Return the [X, Y] coordinate for the center point of the cell that contains the specified text.  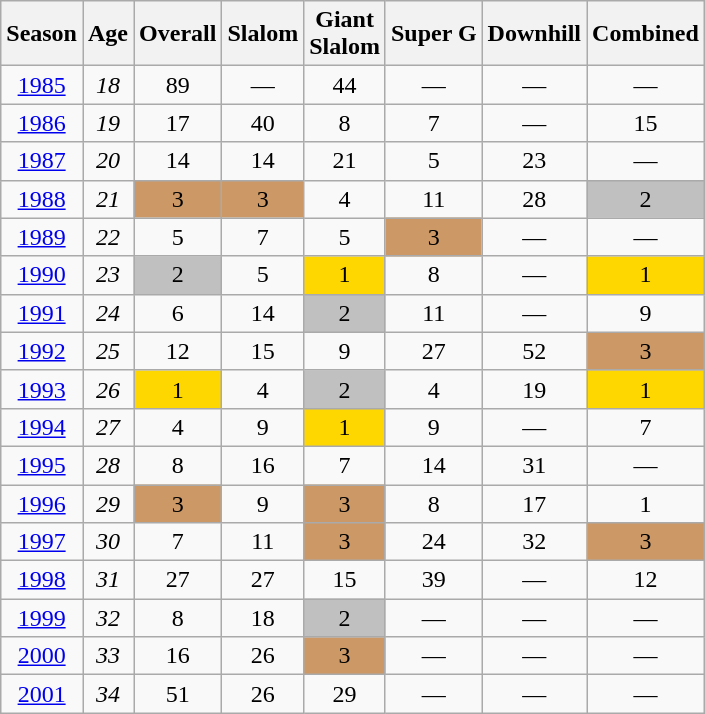
6 [178, 313]
1994 [42, 427]
1988 [42, 199]
Super G [434, 34]
1987 [42, 161]
1992 [42, 351]
1996 [42, 503]
40 [263, 123]
1991 [42, 313]
52 [534, 351]
1985 [42, 85]
1990 [42, 275]
Combined [646, 34]
1989 [42, 237]
Overall [178, 34]
Season [42, 34]
22 [108, 237]
Age [108, 34]
25 [108, 351]
GiantSlalom [345, 34]
1995 [42, 465]
Downhill [534, 34]
1998 [42, 580]
1993 [42, 389]
20 [108, 161]
39 [434, 580]
2000 [42, 656]
44 [345, 85]
34 [108, 694]
Slalom [263, 34]
89 [178, 85]
1997 [42, 542]
1986 [42, 123]
1999 [42, 618]
30 [108, 542]
33 [108, 656]
51 [178, 694]
2001 [42, 694]
